Determine the (X, Y) coordinate at the center of the cell enclosing the given text.  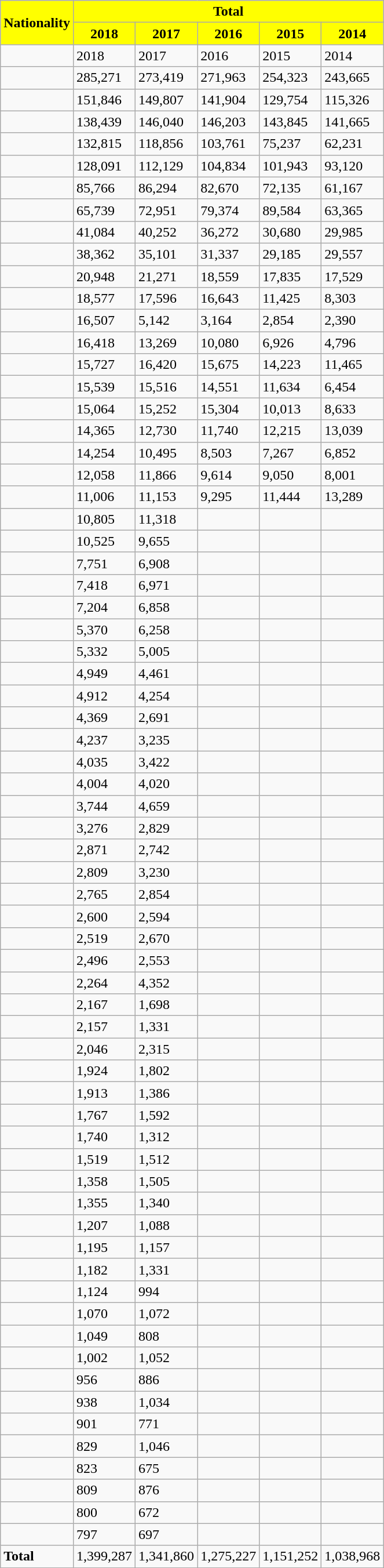
17,529 (352, 277)
129,754 (291, 100)
11,318 (167, 519)
829 (104, 1446)
1,312 (167, 1137)
11,444 (291, 497)
72,135 (291, 188)
11,866 (167, 475)
938 (104, 1402)
16,418 (104, 343)
11,634 (291, 387)
61,167 (352, 188)
15,064 (104, 409)
11,465 (352, 365)
12,058 (104, 475)
2,264 (104, 983)
243,665 (352, 78)
15,304 (228, 409)
14,551 (228, 387)
2,046 (104, 1049)
10,805 (104, 519)
1,505 (167, 1181)
3,422 (167, 762)
12,215 (291, 431)
285,271 (104, 78)
1,195 (104, 1247)
35,101 (167, 254)
2,691 (167, 718)
146,040 (167, 122)
1,151,252 (291, 1556)
12,730 (167, 431)
15,516 (167, 387)
17,596 (167, 299)
5,370 (104, 629)
2,871 (104, 850)
151,846 (104, 100)
697 (167, 1534)
72,951 (167, 210)
3,744 (104, 806)
13,269 (167, 343)
1,124 (104, 1291)
31,337 (228, 254)
808 (167, 1335)
141,904 (228, 100)
5,142 (167, 321)
1,072 (167, 1313)
273,419 (167, 78)
1,512 (167, 1159)
2,809 (104, 872)
1,767 (104, 1115)
4,004 (104, 784)
101,943 (291, 166)
15,539 (104, 387)
1,157 (167, 1247)
271,963 (228, 78)
7,418 (104, 585)
4,020 (167, 784)
1,924 (104, 1071)
17,835 (291, 277)
3,235 (167, 740)
9,050 (291, 475)
1,740 (104, 1137)
6,908 (167, 563)
1,355 (104, 1203)
8,303 (352, 299)
93,120 (352, 166)
1,913 (104, 1093)
4,796 (352, 343)
15,252 (167, 409)
15,675 (228, 365)
956 (104, 1380)
115,326 (352, 100)
9,295 (228, 497)
8,503 (228, 453)
8,001 (352, 475)
1,358 (104, 1181)
141,665 (352, 122)
14,254 (104, 453)
5,005 (167, 652)
10,525 (104, 541)
13,289 (352, 497)
16,643 (228, 299)
82,670 (228, 188)
901 (104, 1424)
809 (104, 1490)
1,052 (167, 1358)
4,035 (104, 762)
1,802 (167, 1071)
10,013 (291, 409)
7,204 (104, 607)
823 (104, 1468)
1,340 (167, 1203)
1,046 (167, 1446)
6,454 (352, 387)
40,252 (167, 232)
2,496 (104, 960)
29,985 (352, 232)
1,519 (104, 1159)
6,858 (167, 607)
16,507 (104, 321)
2,765 (104, 894)
800 (104, 1512)
2,553 (167, 960)
10,495 (167, 453)
41,084 (104, 232)
4,461 (167, 674)
797 (104, 1534)
85,766 (104, 188)
18,577 (104, 299)
104,834 (228, 166)
143,845 (291, 122)
4,237 (104, 740)
4,949 (104, 674)
9,614 (228, 475)
1,034 (167, 1402)
15,727 (104, 365)
112,129 (167, 166)
1,592 (167, 1115)
21,271 (167, 277)
11,006 (104, 497)
4,912 (104, 696)
16,420 (167, 365)
29,185 (291, 254)
6,926 (291, 343)
6,971 (167, 585)
1,386 (167, 1093)
2,167 (104, 1005)
6,852 (352, 453)
7,751 (104, 563)
89,584 (291, 210)
1,088 (167, 1225)
2,829 (167, 828)
118,856 (167, 144)
128,091 (104, 166)
75,237 (291, 144)
1,038,968 (352, 1556)
79,374 (228, 210)
2,390 (352, 321)
14,223 (291, 365)
1,182 (104, 1269)
63,365 (352, 210)
1,070 (104, 1313)
2,519 (104, 938)
8,633 (352, 409)
38,362 (104, 254)
2,670 (167, 938)
29,557 (352, 254)
7,267 (291, 453)
6,258 (167, 629)
1,049 (104, 1335)
11,425 (291, 299)
2,742 (167, 850)
1,207 (104, 1225)
11,153 (167, 497)
1,002 (104, 1358)
2,600 (104, 916)
138,439 (104, 122)
132,815 (104, 144)
994 (167, 1291)
5,332 (104, 652)
3,230 (167, 872)
1,341,860 (167, 1556)
36,272 (228, 232)
62,231 (352, 144)
254,323 (291, 78)
65,739 (104, 210)
149,807 (167, 100)
886 (167, 1380)
14,365 (104, 431)
675 (167, 1468)
876 (167, 1490)
146,203 (228, 122)
103,761 (228, 144)
13,039 (352, 431)
3,276 (104, 828)
4,254 (167, 696)
20,948 (104, 277)
10,080 (228, 343)
1,399,287 (104, 1556)
18,559 (228, 277)
30,680 (291, 232)
2,594 (167, 916)
86,294 (167, 188)
3,164 (228, 321)
2,315 (167, 1049)
771 (167, 1424)
1,275,227 (228, 1556)
4,352 (167, 983)
4,659 (167, 806)
1,698 (167, 1005)
Nationality (37, 23)
672 (167, 1512)
4,369 (104, 718)
11,740 (228, 431)
9,655 (167, 541)
2,157 (104, 1027)
